Capture the cell that displays the provided text and extract its [X, Y] central coordinate. 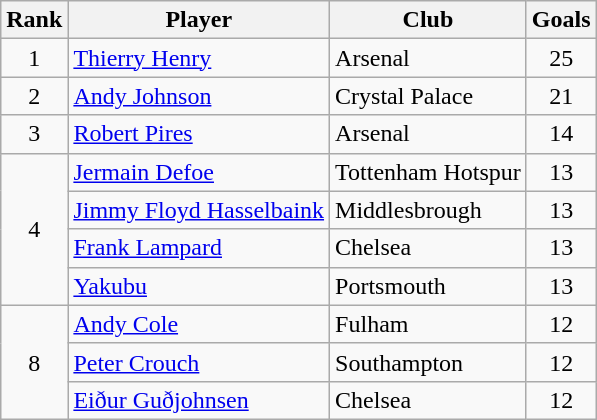
Fulham [428, 324]
8 [34, 362]
21 [561, 96]
Southampton [428, 362]
3 [34, 134]
14 [561, 134]
4 [34, 229]
1 [34, 58]
Peter Crouch [199, 362]
Portsmouth [428, 286]
Club [428, 20]
Tottenham Hotspur [428, 172]
Yakubu [199, 286]
Jimmy Floyd Hasselbaink [199, 210]
Robert Pires [199, 134]
Andy Cole [199, 324]
Frank Lampard [199, 248]
Goals [561, 20]
Eiður Guðjohnsen [199, 400]
2 [34, 96]
Player [199, 20]
Crystal Palace [428, 96]
Middlesbrough [428, 210]
Jermain Defoe [199, 172]
Andy Johnson [199, 96]
25 [561, 58]
Thierry Henry [199, 58]
Rank [34, 20]
